Scan for the cell matching the given text and deliver its [x, y] coordinate at center. 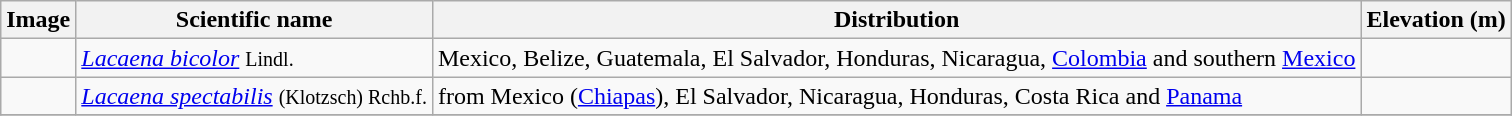
Scientific name [254, 20]
Mexico, Belize, Guatemala, El Salvador, Honduras, Nicaragua, Colombia and southern Mexico [896, 58]
from Mexico (Chiapas), El Salvador, Nicaragua, Honduras, Costa Rica and Panama [896, 96]
Distribution [896, 20]
Elevation (m) [1436, 20]
Lacaena bicolor Lindl. [254, 58]
Lacaena spectabilis (Klotzsch) Rchb.f. [254, 96]
Image [38, 20]
